Find where the given text appears and provide that cell's center as (X, Y) coordinate. 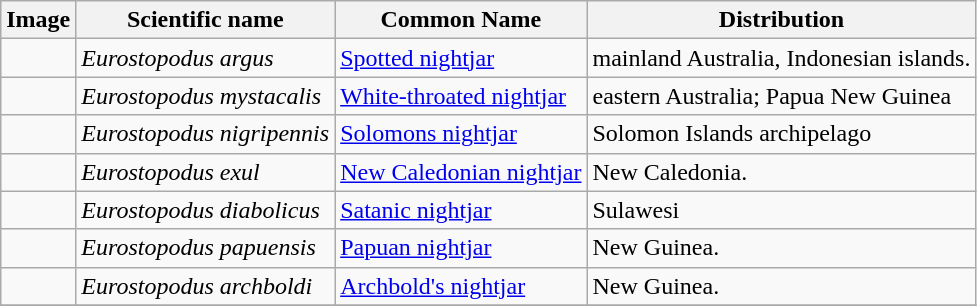
Eurostopodus archboldi (206, 286)
White-throated nightjar (461, 96)
Distribution (782, 20)
Scientific name (206, 20)
Eurostopodus papuensis (206, 248)
Eurostopodus argus (206, 58)
Eurostopodus exul (206, 172)
Archbold's nightjar (461, 286)
Eurostopodus mystacalis (206, 96)
Eurostopodus nigripennis (206, 134)
Satanic nightjar (461, 210)
Eurostopodus diabolicus (206, 210)
Image (38, 20)
Papuan nightjar (461, 248)
Solomon Islands archipelago (782, 134)
mainland Australia, Indonesian islands. (782, 58)
eastern Australia; Papua New Guinea (782, 96)
New Caledonian nightjar (461, 172)
Sulawesi (782, 210)
Common Name (461, 20)
New Caledonia. (782, 172)
Solomons nightjar (461, 134)
Spotted nightjar (461, 58)
